Provide the (x, y) coordinate of the cell's center where the given text is located.  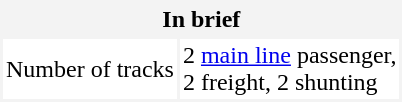
2 main line passenger,2 freight, 2 shunting (290, 69)
In brief (202, 20)
Number of tracks (90, 69)
